Determine the (x, y) coordinate at the center of the cell enclosing the given text.  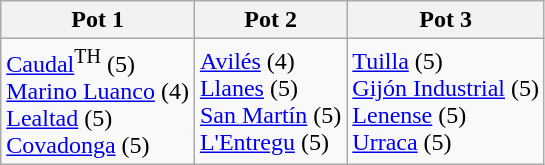
Avilés (4)Llanes (5)San Martín (5)L'Entregu (5) (270, 102)
CaudalTH (5)Marino Luanco (4)Lealtad (5)Covadonga (5) (98, 102)
Pot 1 (98, 20)
Pot 3 (446, 20)
Pot 2 (270, 20)
Tuilla (5)Gijón Industrial (5)Lenense (5)Urraca (5) (446, 102)
